Pinpoint the cell where the given text exists, returning its [X, Y] midpoint coordinate. 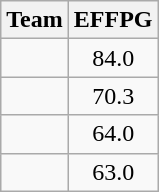
64.0 [113, 134]
EFFPG [113, 20]
Team [35, 20]
63.0 [113, 172]
70.3 [113, 96]
84.0 [113, 58]
